Provide the [X, Y] coordinate of the cell's center where the given text is located.  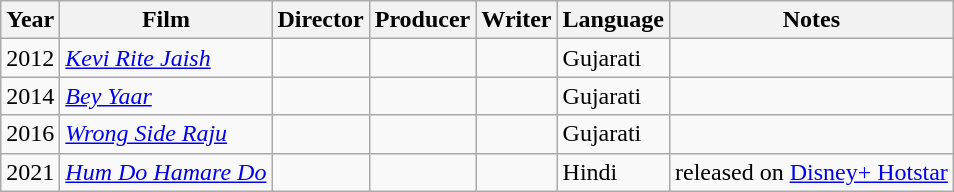
Director [320, 20]
Writer [516, 20]
Wrong Side Raju [166, 134]
Hum Do Hamare Do [166, 172]
Bey Yaar [166, 96]
2014 [30, 96]
Film [166, 20]
Language [613, 20]
2016 [30, 134]
Hindi [613, 172]
Year [30, 20]
Kevi Rite Jaish [166, 58]
2021 [30, 172]
Producer [422, 20]
released on Disney+ Hotstar [811, 172]
Notes [811, 20]
2012 [30, 58]
